Pinpoint the cell where the given text exists, returning its (X, Y) midpoint coordinate. 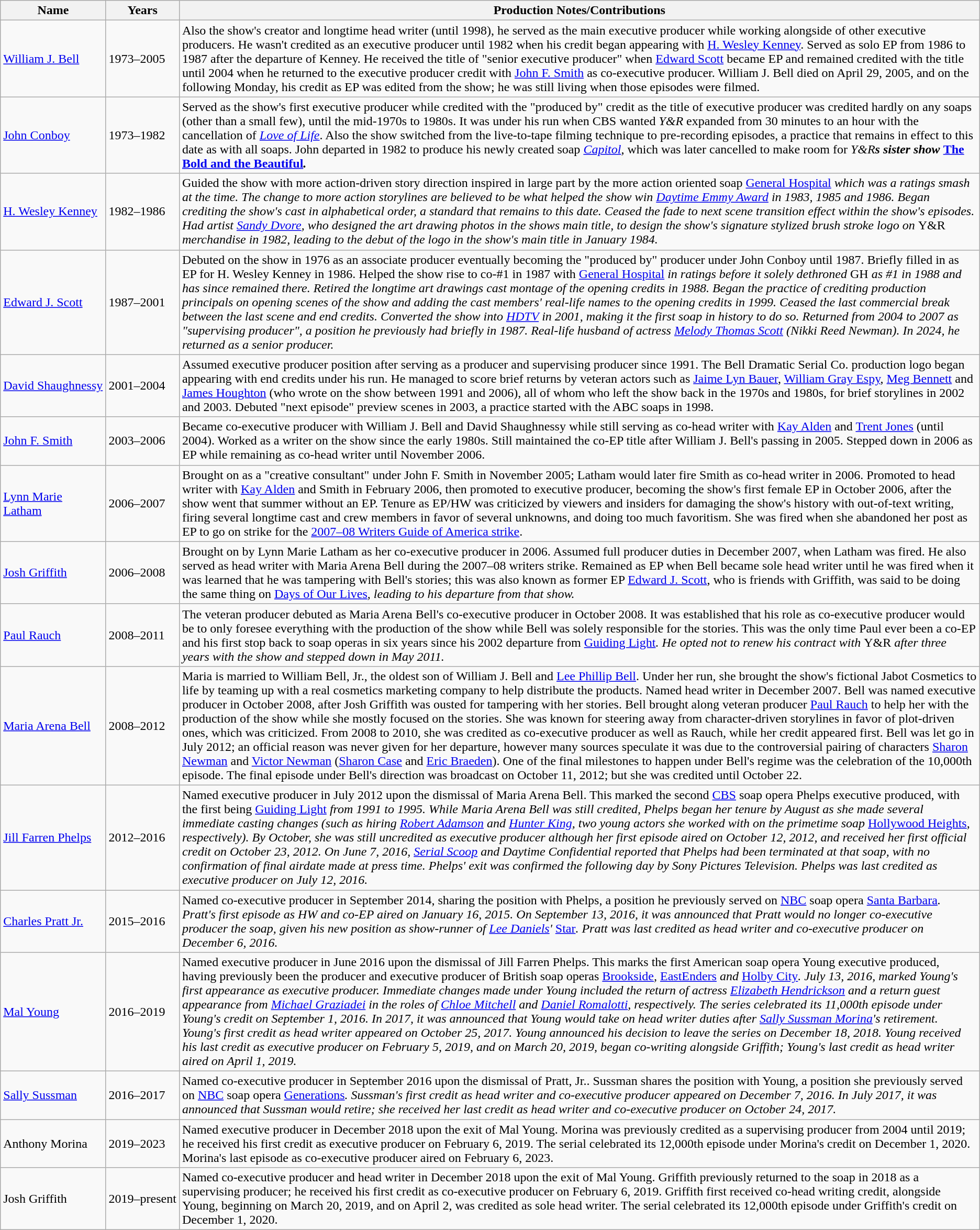
2019–2023 (142, 1144)
2003–2006 (142, 441)
2008–2012 (142, 726)
2019–present (142, 1199)
Charles Pratt Jr. (53, 922)
David Shaughnessy (53, 385)
2016–2017 (142, 1095)
Maria Arena Bell (53, 726)
Paul Rauch (53, 635)
2012–2016 (142, 837)
John Conboy (53, 135)
2001–2004 (142, 385)
2008–2011 (142, 635)
2015–2016 (142, 922)
1973–2005 (142, 59)
William J. Bell (53, 59)
John F. Smith (53, 441)
Jill Farren Phelps (53, 837)
2016–2019 (142, 1012)
Lynn Marie Latham (53, 503)
1987–2001 (142, 302)
Years (142, 10)
Production Notes/Contributions (579, 10)
1982–1986 (142, 212)
Mal Young (53, 1012)
H. Wesley Kenney (53, 212)
2006–2007 (142, 503)
Sally Sussman (53, 1095)
Edward J. Scott (53, 302)
Anthony Morina (53, 1144)
2006–2008 (142, 573)
1973–1982 (142, 135)
Name (53, 10)
